Scan for the cell matching the given text and deliver its (X, Y) coordinate at center. 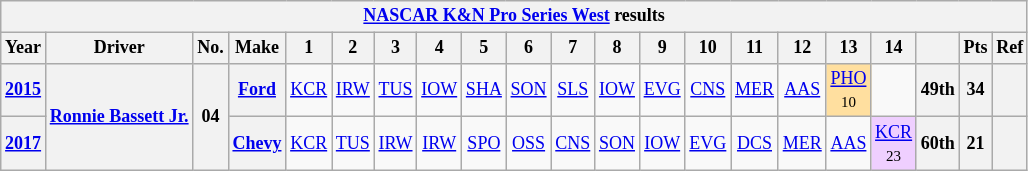
SLS (573, 90)
49th (938, 90)
10 (708, 48)
04 (210, 116)
12 (802, 48)
2015 (24, 90)
21 (976, 144)
Ronnie Bassett Jr. (119, 116)
11 (755, 48)
Pts (976, 48)
7 (573, 48)
Driver (119, 48)
Year (24, 48)
6 (528, 48)
1 (309, 48)
14 (894, 48)
2 (354, 48)
OSS (528, 144)
Ref (1010, 48)
Chevy (257, 144)
2017 (24, 144)
SHA (484, 90)
DCS (755, 144)
SPO (484, 144)
34 (976, 90)
4 (440, 48)
PHO10 (848, 90)
KCR23 (894, 144)
5 (484, 48)
3 (396, 48)
8 (618, 48)
NASCAR K&N Pro Series West results (514, 16)
Make (257, 48)
9 (662, 48)
Ford (257, 90)
13 (848, 48)
60th (938, 144)
No. (210, 48)
